Scan for the cell matching the given text and deliver its [x, y] coordinate at center. 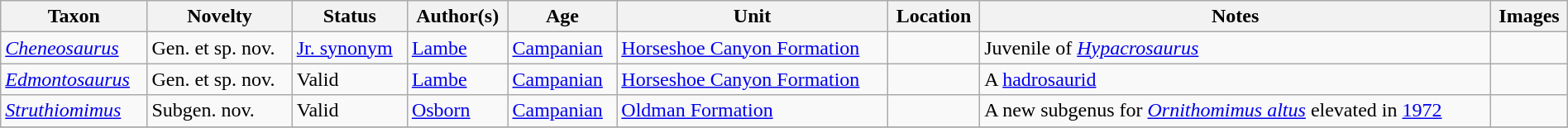
Taxon [74, 17]
A hadrosaurid [1236, 79]
Juvenile of Hypacrosaurus [1236, 48]
Edmontosaurus [74, 79]
Unit [753, 17]
Age [562, 17]
Cheneosaurus [74, 48]
Oldman Formation [753, 111]
Struthiomimus [74, 111]
Author(s) [457, 17]
Subgen. nov. [220, 111]
Jr. synonym [349, 48]
Location [933, 17]
Notes [1236, 17]
Osborn [457, 111]
Novelty [220, 17]
Images [1530, 17]
Status [349, 17]
A new subgenus for Ornithomimus altus elevated in 1972 [1236, 111]
